Provide the (X, Y) coordinate of the cell's center where the given text is located.  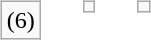
(6) (20, 20)
